For the text-containing cell, return its midpoint in (X, Y) coordinate format. 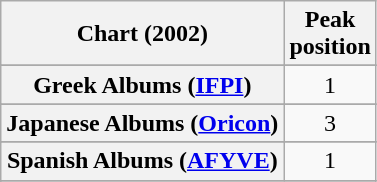
Chart (2002) (142, 34)
3 (330, 123)
Spanish Albums (AFYVE) (142, 161)
Peakposition (330, 34)
Greek Albums (IFPI) (142, 85)
Japanese Albums (Oricon) (142, 123)
